Find where the given text appears and provide that cell's center as [x, y] coordinate. 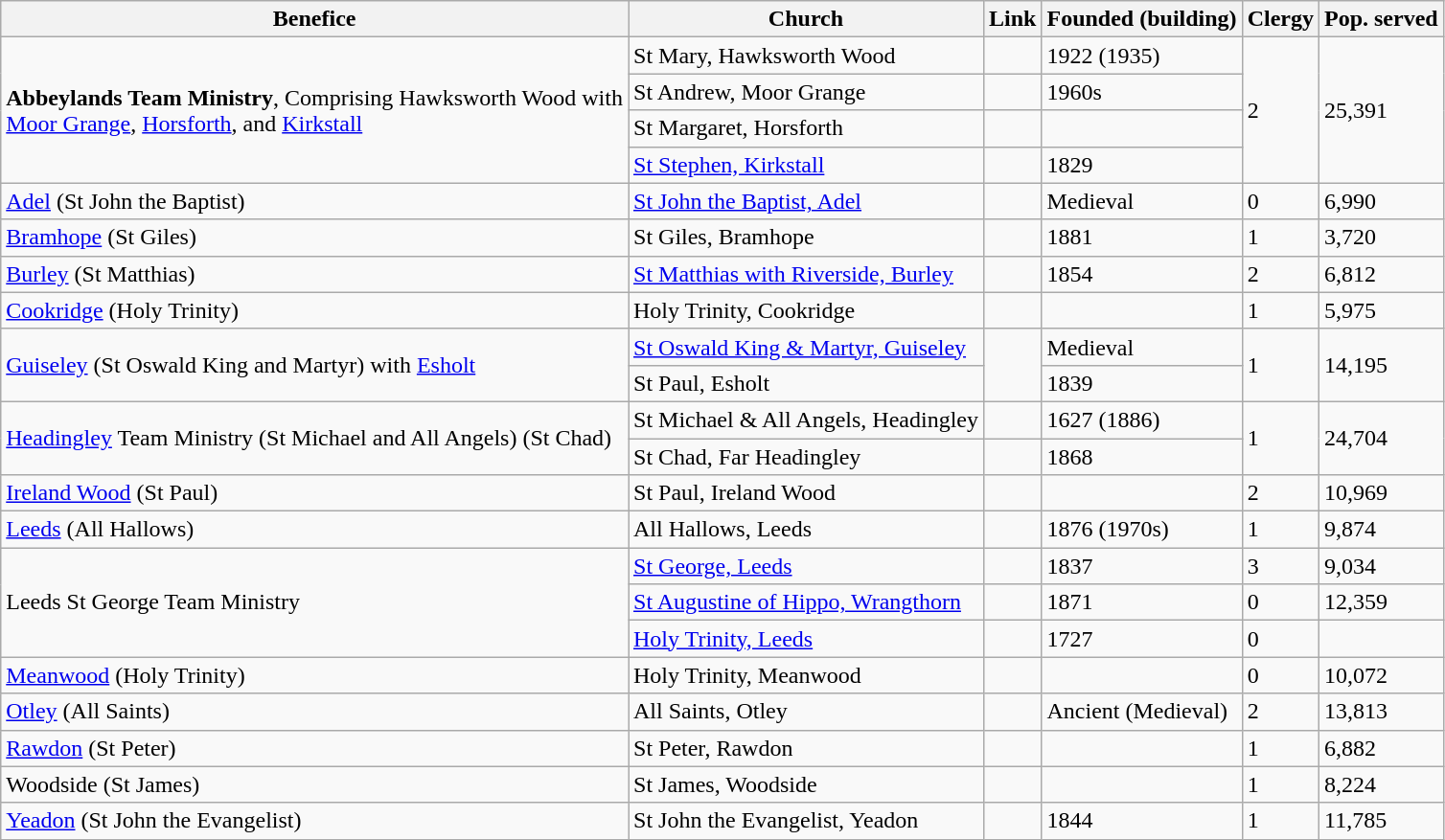
12,359 [1381, 602]
St Paul, Ireland Wood [807, 493]
Clergy [1280, 19]
Holy Trinity, Meanwood [807, 675]
Adel (St John the Baptist) [314, 201]
3 [1280, 566]
Benefice [314, 19]
6,812 [1381, 274]
1881 [1142, 238]
6,882 [1381, 748]
Headingley Team Ministry (St Michael and All Angels) (St Chad) [314, 438]
Rawdon (St Peter) [314, 748]
Burley (St Matthias) [314, 274]
10,969 [1381, 493]
St Chad, Far Headingley [807, 457]
9,034 [1381, 566]
Church [807, 19]
9,874 [1381, 530]
6,990 [1381, 201]
5,975 [1381, 310]
Abbeylands Team Ministry, Comprising Hawksworth Wood withMoor Grange, Horsforth, and Kirkstall [314, 110]
3,720 [1381, 238]
St James, Woodside [807, 784]
11,785 [1381, 821]
24,704 [1381, 438]
Ancient (Medieval) [1142, 712]
Meanwood (Holy Trinity) [314, 675]
St George, Leeds [807, 566]
Leeds (All Hallows) [314, 530]
Guiseley (St Oswald King and Martyr) with Esholt [314, 365]
1829 [1142, 165]
St Augustine of Hippo, Wrangthorn [807, 602]
1627 (1886) [1142, 420]
St Stephen, Kirkstall [807, 165]
St Peter, Rawdon [807, 748]
13,813 [1381, 712]
1922 (1935) [1142, 56]
Holy Trinity, Cookridge [807, 310]
St Mary, Hawksworth Wood [807, 56]
Bramhope (St Giles) [314, 238]
St Michael & All Angels, Headingley [807, 420]
14,195 [1381, 365]
10,072 [1381, 675]
St Matthias with Riverside, Burley [807, 274]
St Oswald King & Martyr, Guiseley [807, 347]
Pop. served [1381, 19]
Founded (building) [1142, 19]
St Andrew, Moor Grange [807, 92]
Holy Trinity, Leeds [807, 639]
1854 [1142, 274]
Link [1013, 19]
Woodside (St James) [314, 784]
St John the Evangelist, Yeadon [807, 821]
All Saints, Otley [807, 712]
St Paul, Esholt [807, 383]
Leeds St George Team Ministry [314, 602]
St Giles, Bramhope [807, 238]
Yeadon (St John the Evangelist) [314, 821]
Cookridge (Holy Trinity) [314, 310]
1839 [1142, 383]
8,224 [1381, 784]
All Hallows, Leeds [807, 530]
1837 [1142, 566]
St John the Baptist, Adel [807, 201]
1871 [1142, 602]
St Margaret, Horsforth [807, 128]
Ireland Wood (St Paul) [314, 493]
1727 [1142, 639]
1876 (1970s) [1142, 530]
1960s [1142, 92]
Otley (All Saints) [314, 712]
1868 [1142, 457]
1844 [1142, 821]
25,391 [1381, 110]
